Determine the (X, Y) coordinate at the center of the cell enclosing the given text.  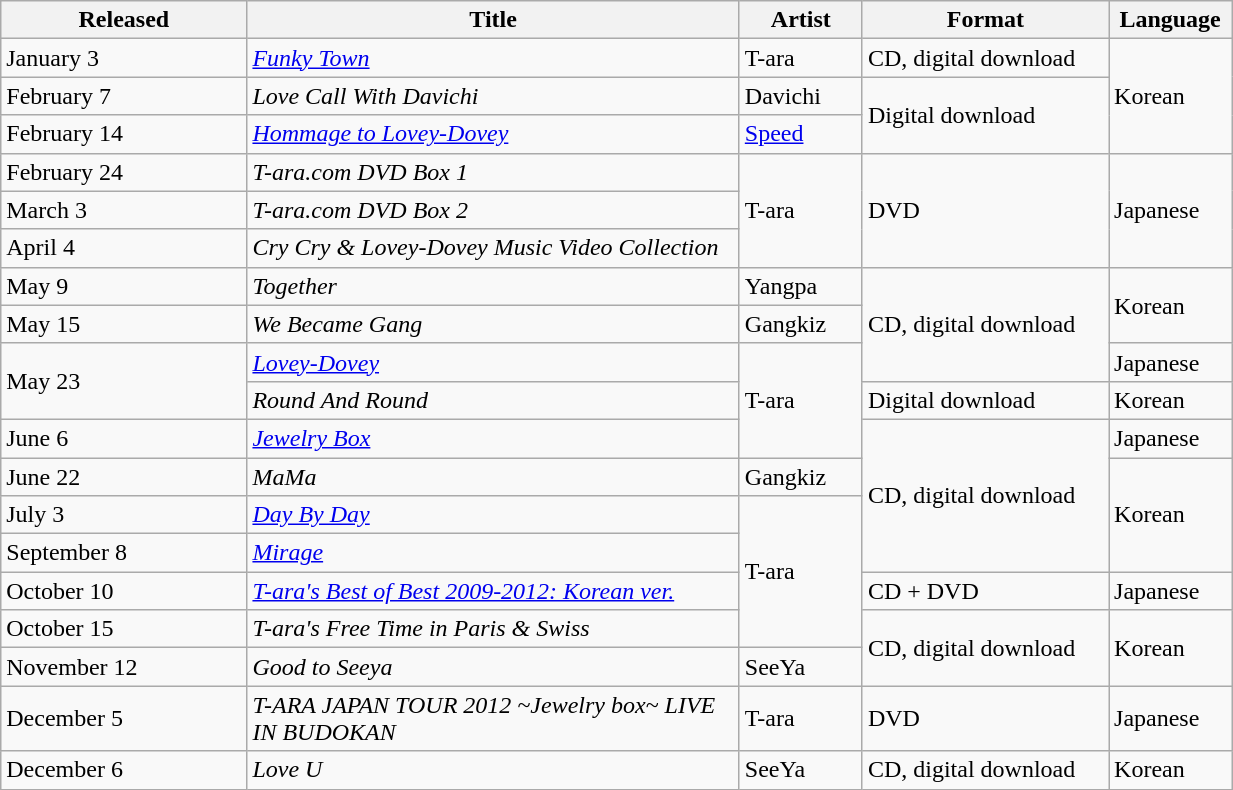
Jewelry Box (493, 438)
October 15 (124, 629)
Format (985, 20)
July 3 (124, 515)
November 12 (124, 667)
January 3 (124, 58)
December 5 (124, 718)
Love Call With Davichi (493, 96)
Love U (493, 770)
Mirage (493, 553)
December 6 (124, 770)
T-ara.com DVD Box 1 (493, 172)
June 22 (124, 477)
Davichi (800, 96)
Day By Day (493, 515)
MaMa (493, 477)
T-ara's Free Time in Paris & Swiss (493, 629)
Released (124, 20)
Title (493, 20)
Speed (800, 134)
February 14 (124, 134)
February 7 (124, 96)
Cry Cry & Lovey-Dovey Music Video Collection (493, 248)
Lovey-Dovey (493, 362)
October 10 (124, 591)
Yangpa (800, 286)
Language (1170, 20)
Artist (800, 20)
T-ara.com DVD Box 2 (493, 210)
Hommage to Lovey-Dovey (493, 134)
CD + DVD (985, 591)
May 9 (124, 286)
Good to Seeya (493, 667)
We Became Gang (493, 324)
June 6 (124, 438)
February 24 (124, 172)
Funky Town (493, 58)
April 4 (124, 248)
September 8 (124, 553)
Round And Round (493, 400)
T-ARA JAPAN TOUR 2012 ~Jewelry box~ LIVE IN BUDOKAN (493, 718)
Together (493, 286)
T-ara's Best of Best 2009-2012: Korean ver. (493, 591)
May 23 (124, 381)
May 15 (124, 324)
March 3 (124, 210)
